Pinpoint the cell where the given text exists, returning its [x, y] midpoint coordinate. 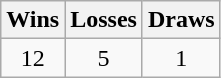
12 [33, 58]
1 [181, 58]
5 [104, 58]
Losses [104, 20]
Wins [33, 20]
Draws [181, 20]
